Output the [X, Y] coordinate of the center of the cell containing the given text.  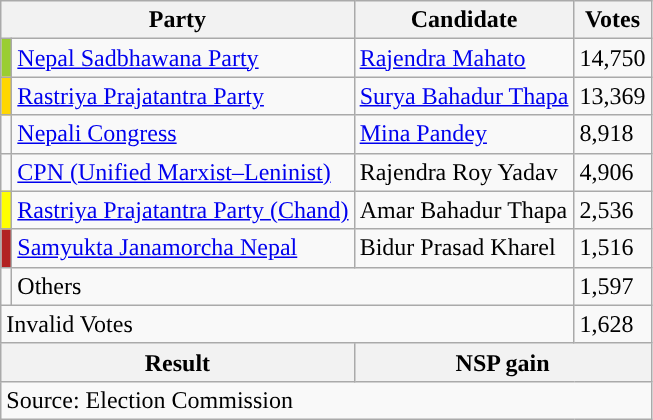
Candidate [464, 20]
Invalid Votes [288, 324]
Nepal Sadbhawana Party [183, 58]
1,597 [612, 286]
Result [178, 362]
NSP gain [502, 362]
Surya Bahadur Thapa [464, 96]
Mina Pandey [464, 134]
Rajendra Roy Yadav [464, 172]
Bidur Prasad Kharel [464, 248]
Source: Election Commission [326, 400]
Nepali Congress [183, 134]
8,918 [612, 134]
Party [178, 20]
Rastriya Prajatantra Party [183, 96]
1,516 [612, 248]
Samyukta Janamorcha Nepal [183, 248]
Amar Bahadur Thapa [464, 210]
2,536 [612, 210]
13,369 [612, 96]
CPN (Unified Marxist–Leninist) [183, 172]
4,906 [612, 172]
Votes [612, 20]
14,750 [612, 58]
Rastriya Prajatantra Party (Chand) [183, 210]
Rajendra Mahato [464, 58]
1,628 [612, 324]
Others [293, 286]
